Output the [X, Y] coordinate of the center of the cell containing the given text.  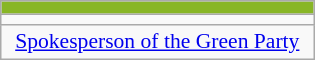
Spokesperson of the Green Party [158, 42]
